For the text-containing cell, return its midpoint in (X, Y) coordinate format. 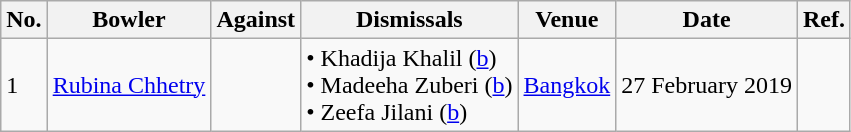
1 (24, 85)
Bangkok (567, 85)
Date (707, 20)
Rubina Chhetry (129, 85)
Bowler (129, 20)
Ref. (824, 20)
No. (24, 20)
Dismissals (410, 20)
27 February 2019 (707, 85)
Against (256, 20)
• Khadija Khalil (b)• Madeeha Zuberi (b)• Zeefa Jilani (b) (410, 85)
Venue (567, 20)
